Return the [x, y] coordinate for the center point of the cell that contains the specified text.  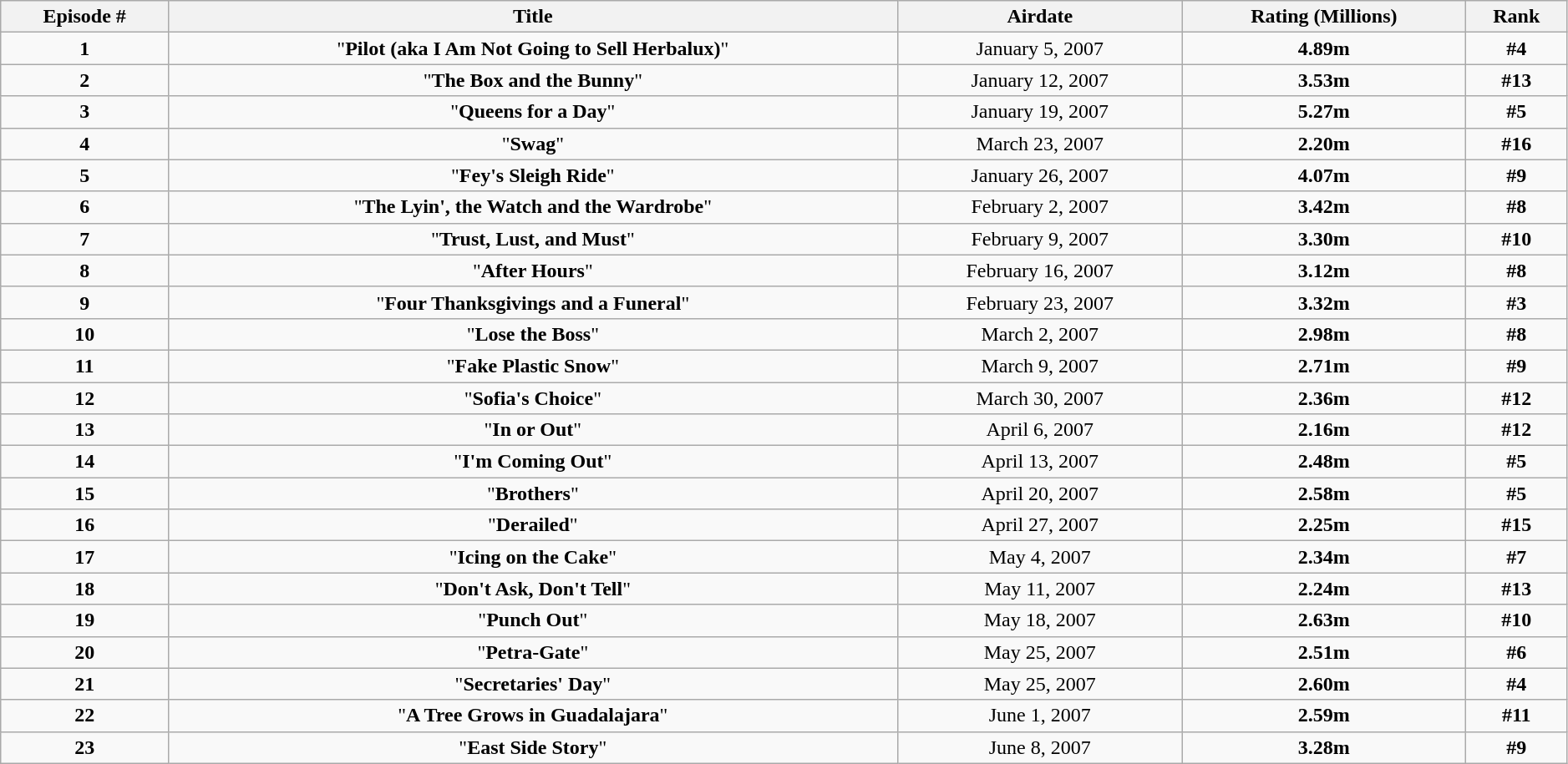
"Petra-Gate" [533, 652]
#7 [1516, 557]
21 [85, 684]
June 8, 2007 [1039, 747]
"Punch Out" [533, 620]
January 12, 2007 [1039, 80]
"Queens for a Day" [533, 112]
5.27m [1323, 112]
February 9, 2007 [1039, 239]
April 20, 2007 [1039, 493]
#3 [1516, 302]
4.07m [1323, 175]
April 27, 2007 [1039, 525]
#15 [1516, 525]
June 1, 2007 [1039, 716]
"Pilot (aka I Am Not Going to Sell Herbalux)" [533, 48]
10 [85, 334]
2.60m [1323, 684]
January 19, 2007 [1039, 112]
15 [85, 493]
2.51m [1323, 652]
4.89m [1323, 48]
February 23, 2007 [1039, 302]
Rating (Millions) [1323, 17]
May 11, 2007 [1039, 589]
9 [85, 302]
"Don't Ask, Don't Tell" [533, 589]
22 [85, 716]
"In or Out" [533, 430]
January 26, 2007 [1039, 175]
"Swag" [533, 144]
March 23, 2007 [1039, 144]
18 [85, 589]
23 [85, 747]
2.59m [1323, 716]
"The Box and the Bunny" [533, 80]
11 [85, 366]
19 [85, 620]
"After Hours" [533, 271]
#6 [1516, 652]
February 2, 2007 [1039, 207]
#16 [1516, 144]
"Fey's Sleigh Ride" [533, 175]
3.12m [1323, 271]
2.63m [1323, 620]
12 [85, 398]
"A Tree Grows in Guadalajara" [533, 716]
1 [85, 48]
2.36m [1323, 398]
13 [85, 430]
Airdate [1039, 17]
2.20m [1323, 144]
3.42m [1323, 207]
2 [85, 80]
"Sofia's Choice" [533, 398]
14 [85, 462]
2.24m [1323, 589]
5 [85, 175]
"Four Thanksgivings and a Funeral" [533, 302]
3.30m [1323, 239]
"I'm Coming Out" [533, 462]
March 9, 2007 [1039, 366]
2.16m [1323, 430]
8 [85, 271]
"Brothers" [533, 493]
2.71m [1323, 366]
"Lose the Boss" [533, 334]
#11 [1516, 716]
January 5, 2007 [1039, 48]
"East Side Story" [533, 747]
3.28m [1323, 747]
2.34m [1323, 557]
March 2, 2007 [1039, 334]
3.32m [1323, 302]
2.98m [1323, 334]
4 [85, 144]
"The Lyin', the Watch and the Wardrobe" [533, 207]
"Secretaries' Day" [533, 684]
Episode # [85, 17]
Rank [1516, 17]
2.48m [1323, 462]
20 [85, 652]
Title [533, 17]
6 [85, 207]
2.25m [1323, 525]
February 16, 2007 [1039, 271]
16 [85, 525]
3.53m [1323, 80]
3 [85, 112]
"Icing on the Cake" [533, 557]
"Trust, Lust, and Must" [533, 239]
May 4, 2007 [1039, 557]
2.58m [1323, 493]
17 [85, 557]
May 18, 2007 [1039, 620]
"Fake Plastic Snow" [533, 366]
7 [85, 239]
April 13, 2007 [1039, 462]
April 6, 2007 [1039, 430]
March 30, 2007 [1039, 398]
"Derailed" [533, 525]
